Scan for the cell matching the given text and deliver its (x, y) coordinate at center. 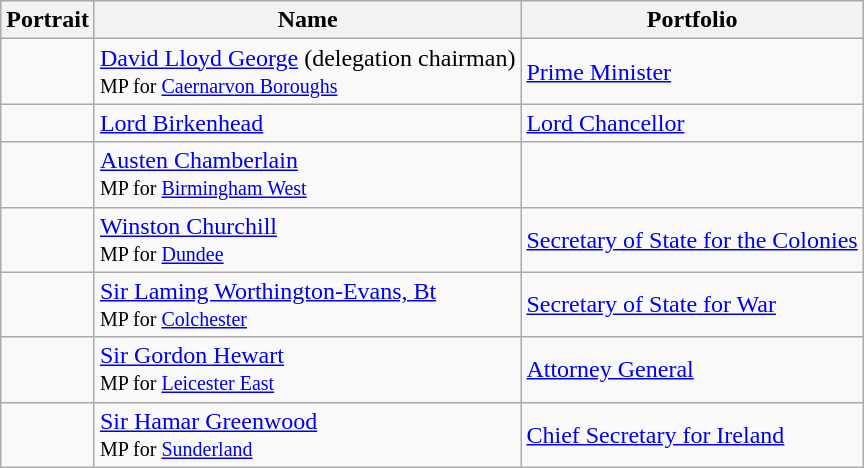
Sir Laming Worthington-Evans, Bt MP for Colchester (307, 304)
David Lloyd George (delegation chairman) MP for Caernarvon Boroughs (307, 72)
Secretary of State for the Colonies (692, 240)
Secretary of State for War (692, 304)
Sir Gordon Hewart MP for Leicester East (307, 370)
Winston Churchill MP for Dundee (307, 240)
Lord Birkenhead (307, 123)
Prime Minister (692, 72)
Attorney General (692, 370)
Lord Chancellor (692, 123)
Sir Hamar Greenwood MP for Sunderland (307, 434)
Name (307, 20)
Austen Chamberlain MP for Birmingham West (307, 174)
Portfolio (692, 20)
Portrait (48, 20)
Chief Secretary for Ireland (692, 434)
